Return [X, Y] of the center of cell containing provided text 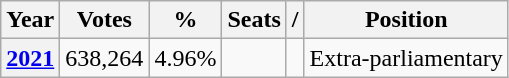
Seats [254, 20]
Position [406, 20]
Year [30, 20]
638,264 [104, 58]
4.96% [186, 58]
Extra-parliamentary [406, 58]
% [186, 20]
Votes [104, 20]
/ [295, 20]
2021 [30, 58]
